Extract the (X, Y) coordinate from the center of the cell holding the provided text.  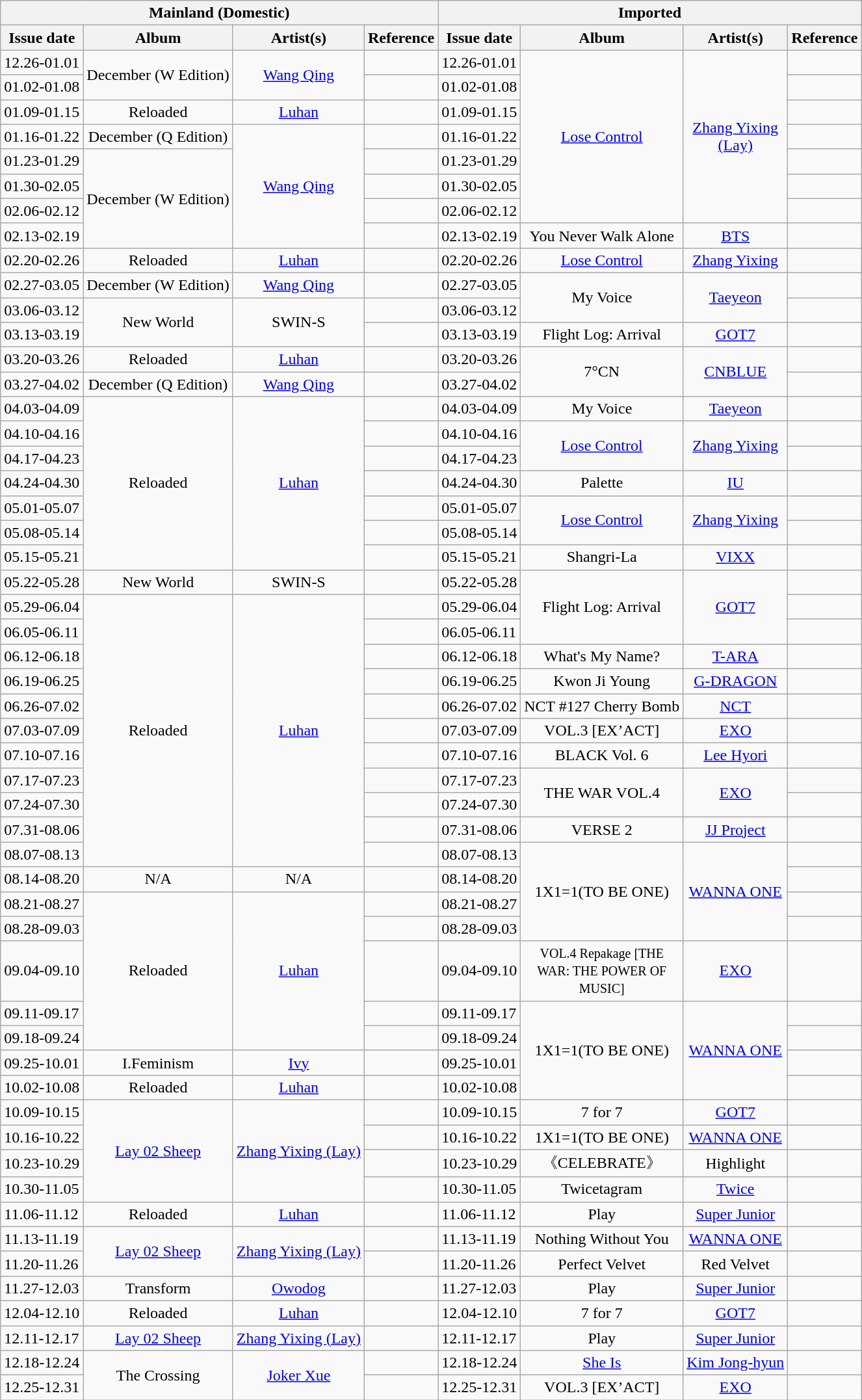
Transform (159, 1288)
Joker Xue (298, 1375)
Nothing Without You (602, 1239)
Mainland (Domestic) (220, 13)
T-ARA (736, 656)
7°CN (602, 372)
Kwon Ji Young (602, 681)
Red Velvet (736, 1263)
I.Feminism (159, 1063)
Imported (650, 13)
Lee Hyori (736, 756)
BLACK Vol. 6 (602, 756)
Highlight (736, 1164)
Palette (602, 483)
NCT #127 Cherry Bomb (602, 706)
THE WAR VOL.4 (602, 793)
Twicetagram (602, 1189)
VOL.4 Repakage [THEWAR: THE POWER OFMUSIC] (602, 971)
BTS (736, 235)
CNBLUE (736, 372)
Kim Jong-hyun (736, 1363)
G-DRAGON (736, 681)
The Crossing (159, 1375)
Owodog (298, 1288)
Zhang Yixing(Lay) (736, 137)
《CELEBRATE》 (602, 1164)
Shangri-La (602, 557)
JJ Project (736, 830)
Ivy (298, 1063)
VERSE 2 (602, 830)
NCT (736, 706)
You Never Walk Alone (602, 235)
Twice (736, 1189)
She Is (602, 1363)
IU (736, 483)
Perfect Velvet (602, 1263)
VIXX (736, 557)
What's My Name? (602, 656)
